For the text-containing cell, return its midpoint in [X, Y] coordinate format. 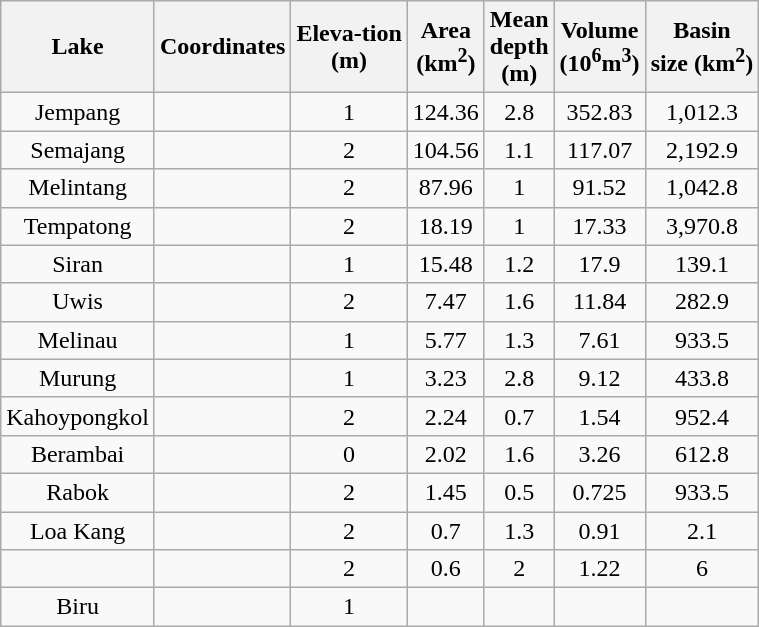
2,192.9 [702, 150]
Biru [78, 607]
Jempang [78, 112]
Murung [78, 378]
0.6 [446, 569]
Siran [78, 264]
Lake [78, 47]
Berambai [78, 454]
612.8 [702, 454]
352.83 [600, 112]
Coordinates [222, 47]
0.91 [600, 531]
18.19 [446, 226]
17.9 [600, 264]
139.1 [702, 264]
3,970.8 [702, 226]
Basinsize (km2) [702, 47]
Area(km2) [446, 47]
17.33 [600, 226]
2.02 [446, 454]
1.45 [446, 492]
15.48 [446, 264]
91.52 [600, 188]
Eleva-tion(m) [349, 47]
0.5 [519, 492]
2.24 [446, 416]
Kahoypongkol [78, 416]
5.77 [446, 340]
Loa Kang [78, 531]
Volume(106m3) [600, 47]
11.84 [600, 302]
1,042.8 [702, 188]
433.8 [702, 378]
87.96 [446, 188]
7.47 [446, 302]
124.36 [446, 112]
3.26 [600, 454]
1.1 [519, 150]
0.725 [600, 492]
7.61 [600, 340]
1.22 [600, 569]
2.1 [702, 531]
6 [702, 569]
Semajang [78, 150]
1.54 [600, 416]
Uwis [78, 302]
Melinau [78, 340]
117.07 [600, 150]
1,012.3 [702, 112]
1.2 [519, 264]
Melintang [78, 188]
0 [349, 454]
Meandepth(m) [519, 47]
104.56 [446, 150]
952.4 [702, 416]
9.12 [600, 378]
3.23 [446, 378]
Tempatong [78, 226]
Rabok [78, 492]
282.9 [702, 302]
